For the text-containing cell, return its midpoint in [x, y] coordinate format. 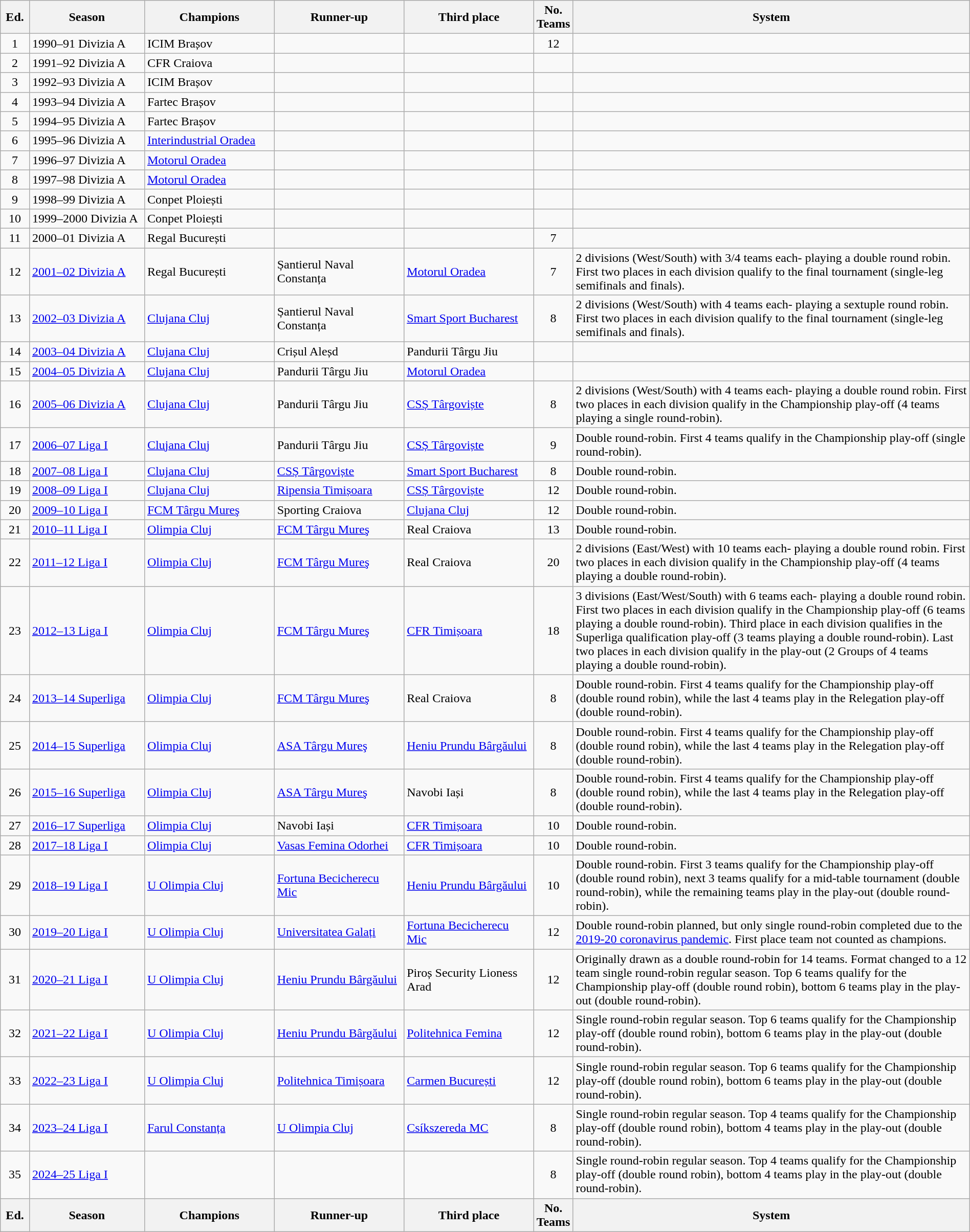
1 [15, 43]
23 [15, 630]
5 [15, 121]
2006–07 Liga I [87, 445]
2015–16 Superliga [87, 792]
16 [15, 405]
17 [15, 445]
2022–23 Liga I [87, 1081]
32 [15, 1034]
Double round-robin. First 4 teams qualify in the Championship play-off (single round-robin). [771, 445]
1990–91 Divizia A [87, 43]
2016–17 Superliga [87, 825]
6 [15, 141]
2024–25 Liga I [87, 1175]
2004–05 Divizia A [87, 371]
Sporting Craiova [339, 510]
Universitatea Galați [339, 933]
Csíkszereda MC [469, 1128]
Interindustrial Oradea [209, 141]
2002–03 Divizia A [87, 319]
2021–22 Liga I [87, 1034]
Piroș Security Lioness Arad [469, 980]
19 [15, 490]
35 [15, 1175]
2 [15, 63]
31 [15, 980]
1996–97 Divizia A [87, 160]
2018–19 Liga I [87, 886]
Politehnica Timișoara [339, 1081]
33 [15, 1081]
2011–12 Liga I [87, 563]
1998–99 Divizia A [87, 199]
3 [15, 82]
4 [15, 102]
2001–02 Divizia A [87, 271]
Politehnica Femina [469, 1034]
1993–94 Divizia A [87, 102]
2009–10 Liga I [87, 510]
2023–24 Liga I [87, 1128]
2005–06 Divizia A [87, 405]
2007–08 Liga I [87, 471]
28 [15, 845]
2020–21 Liga I [87, 980]
CFR Craiova [209, 63]
29 [15, 886]
27 [15, 825]
11 [15, 238]
21 [15, 529]
1994–95 Divizia A [87, 121]
24 [15, 698]
22 [15, 563]
2019–20 Liga I [87, 933]
14 [15, 352]
1999–2000 Divizia A [87, 218]
1995–96 Divizia A [87, 141]
2008–09 Liga I [87, 490]
Ripensia Timișoara [339, 490]
34 [15, 1128]
1991–92 Divizia A [87, 63]
1997–98 Divizia A [87, 180]
Farul Constanța [209, 1128]
15 [15, 371]
2000–01 Divizia A [87, 238]
2013–14 Superliga [87, 698]
25 [15, 745]
Crișul Aleșd [339, 352]
Double round-robin planned, but only single round-robin completed due to the 2019-20 coronavirus pandemic. First place team not counted as champions. [771, 933]
2014–15 Superliga [87, 745]
1992–93 Divizia A [87, 82]
Carmen București [469, 1081]
2012–13 Liga I [87, 630]
26 [15, 792]
30 [15, 933]
2010–11 Liga I [87, 529]
2003–04 Divizia A [87, 352]
2017–18 Liga I [87, 845]
Vasas Femina Odorhei [339, 845]
